Pinpoint the cell where the given text exists, returning its (x, y) midpoint coordinate. 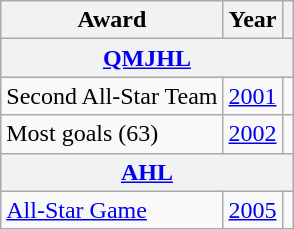
Award (112, 20)
Most goals (63) (112, 134)
Second All-Star Team (112, 96)
AHL (147, 172)
2002 (252, 134)
All-Star Game (112, 210)
Year (252, 20)
QMJHL (147, 58)
2001 (252, 96)
2005 (252, 210)
